Locate the cell with the specified text and output its [x, y] center coordinate. 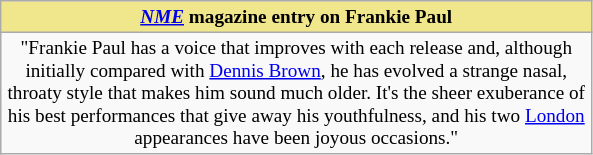
NME magazine entry on Frankie Paul [296, 17]
